Determine the (x, y) coordinate at the center of the cell enclosing the given text.  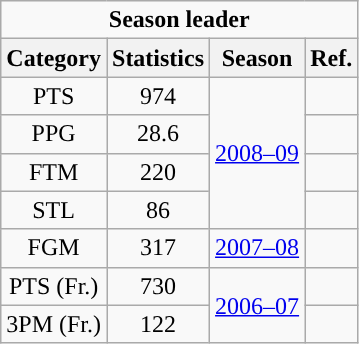
PTS (54, 96)
730 (158, 286)
220 (158, 172)
Season leader (180, 20)
86 (158, 210)
2007–08 (258, 248)
974 (158, 96)
2008–09 (258, 153)
Ref. (332, 58)
Category (54, 58)
PPG (54, 134)
28.6 (158, 134)
3PM (Fr.) (54, 324)
122 (158, 324)
2006–07 (258, 305)
Statistics (158, 58)
STL (54, 210)
FGM (54, 248)
Season (258, 58)
PTS (Fr.) (54, 286)
FTM (54, 172)
317 (158, 248)
